Capture the cell that displays the provided text and extract its [x, y] central coordinate. 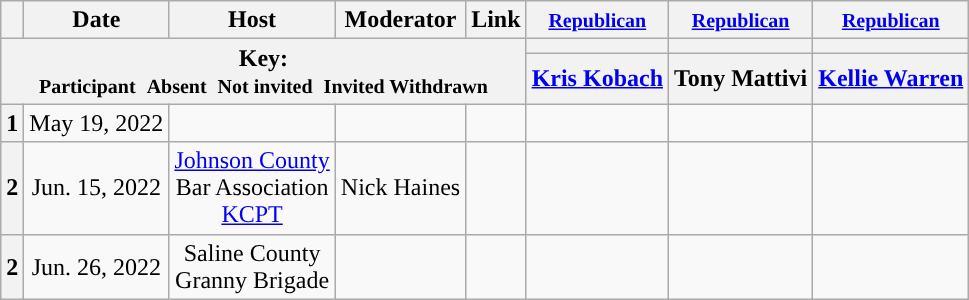
Saline CountyGranny Brigade [252, 266]
1 [12, 123]
Date [96, 20]
Nick Haines [400, 188]
Johnson CountyBar AssociationKCPT [252, 188]
Kris Kobach [597, 78]
Host [252, 20]
Tony Mattivi [741, 78]
Kellie Warren [891, 78]
Jun. 15, 2022 [96, 188]
Key: Participant Absent Not invited Invited Withdrawn [264, 72]
Jun. 26, 2022 [96, 266]
Moderator [400, 20]
May 19, 2022 [96, 123]
Link [496, 20]
